Determine the [X, Y] coordinate at the center of the cell enclosing the given text.  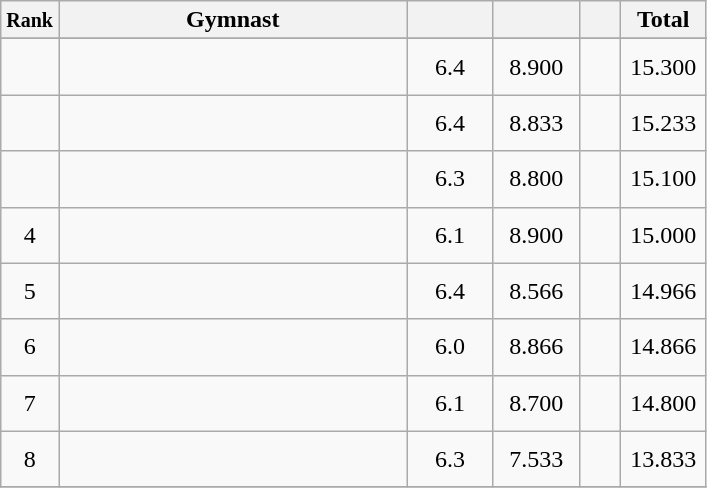
Gymnast [232, 20]
14.800 [663, 403]
7 [30, 403]
8 [30, 459]
5 [30, 291]
15.300 [663, 67]
8.566 [536, 291]
6 [30, 347]
8.833 [536, 123]
15.100 [663, 179]
14.866 [663, 347]
15.000 [663, 235]
15.233 [663, 123]
6.0 [450, 347]
4 [30, 235]
8.700 [536, 403]
13.833 [663, 459]
Rank [30, 20]
Total [663, 20]
8.800 [536, 179]
14.966 [663, 291]
8.866 [536, 347]
7.533 [536, 459]
